Find where the given text appears and provide that cell's center as (X, Y) coordinate. 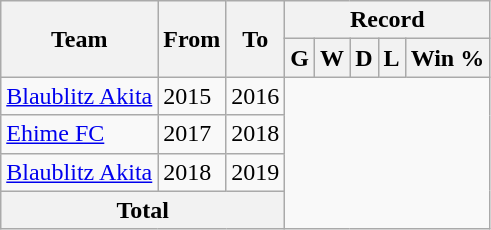
From (192, 39)
L (392, 58)
Ehime FC (80, 134)
D (364, 58)
W (332, 58)
Win % (448, 58)
Record (388, 20)
G (300, 58)
2017 (192, 134)
2015 (192, 96)
2019 (256, 172)
Total (143, 210)
To (256, 39)
2016 (256, 96)
Team (80, 39)
